Pinpoint the cell where the given text exists, returning its [x, y] midpoint coordinate. 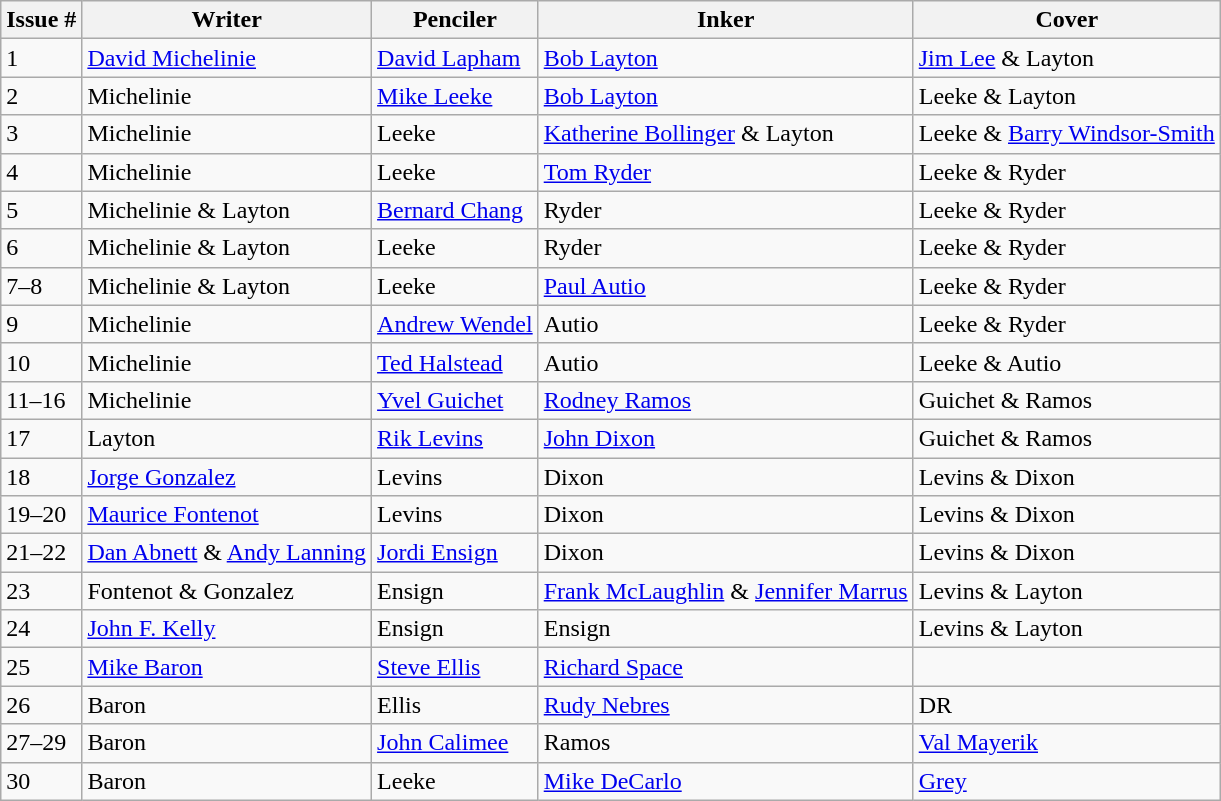
Penciler [456, 20]
11–16 [42, 400]
Rik Levins [456, 438]
Dan Abnett & Andy Lanning [227, 553]
5 [42, 210]
David Lapham [456, 58]
Ellis [456, 705]
Mike DeCarlo [726, 781]
Layton [227, 438]
Richard Space [726, 667]
27–29 [42, 743]
Rodney Ramos [726, 400]
Leeke & Layton [1066, 96]
Grey [1066, 781]
Rudy Nebres [726, 705]
Issue # [42, 20]
Steve Ellis [456, 667]
3 [42, 134]
Bernard Chang [456, 210]
1 [42, 58]
Frank McLaughlin & Jennifer Marrus [726, 591]
6 [42, 248]
2 [42, 96]
4 [42, 172]
Cover [1066, 20]
Paul Autio [726, 286]
30 [42, 781]
DR [1066, 705]
24 [42, 629]
Maurice Fontenot [227, 515]
Fontenot & Gonzalez [227, 591]
Mike Baron [227, 667]
Jordi Ensign [456, 553]
25 [42, 667]
Leeke & Autio [1066, 362]
Yvel Guichet [456, 400]
Ted Halstead [456, 362]
7–8 [42, 286]
Writer [227, 20]
Inker [726, 20]
Val Mayerik [1066, 743]
Jorge Gonzalez [227, 477]
John F. Kelly [227, 629]
Katherine Bollinger & Layton [726, 134]
26 [42, 705]
Jim Lee & Layton [1066, 58]
John Calimee [456, 743]
Andrew Wendel [456, 324]
Tom Ryder [726, 172]
10 [42, 362]
21–22 [42, 553]
David Michelinie [227, 58]
23 [42, 591]
Ramos [726, 743]
John Dixon [726, 438]
Mike Leeke [456, 96]
18 [42, 477]
19–20 [42, 515]
Leeke & Barry Windsor-Smith [1066, 134]
17 [42, 438]
9 [42, 324]
